Return the [X, Y] coordinate for the center point of the cell that contains the specified text.  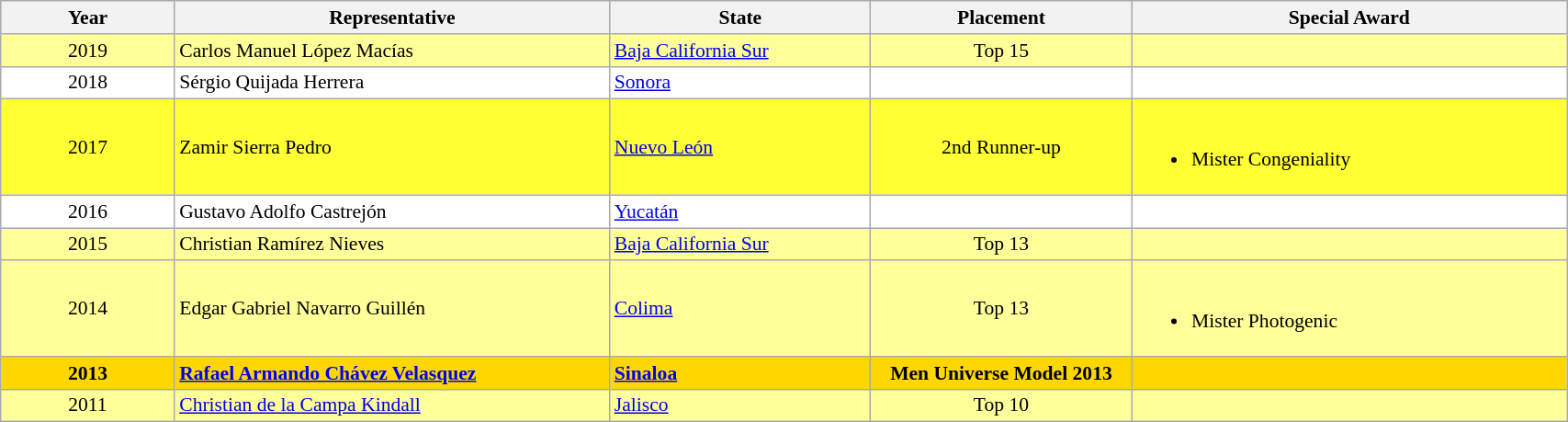
2011 [88, 405]
Christian Ramírez Nieves [392, 245]
Placement [1001, 17]
Sérgio Quijada Herrera [392, 83]
2016 [88, 211]
Top 10 [1001, 405]
Men Universe Model 2013 [1001, 372]
Year [88, 17]
Colima [740, 308]
2015 [88, 245]
Gustavo Adolfo Castrejón [392, 211]
Carlos Manuel López Macías [392, 50]
2014 [88, 308]
2013 [88, 372]
Sinaloa [740, 372]
Rafael Armando Chávez Velasquez [392, 372]
Special Award [1349, 17]
State [740, 17]
Christian de la Campa Kindall [392, 405]
2017 [88, 147]
Yucatán [740, 211]
Jalisco [740, 405]
Edgar Gabriel Navarro Guillén [392, 308]
Mister Congeniality [1349, 147]
2019 [88, 50]
Representative [392, 17]
Top 15 [1001, 50]
Sonora [740, 83]
2018 [88, 83]
Mister Photogenic [1349, 308]
Nuevo León [740, 147]
Zamir Sierra Pedro [392, 147]
2nd Runner-up [1001, 147]
